Search for the cell housing the specified text and yield its [x, y] center coordinate. 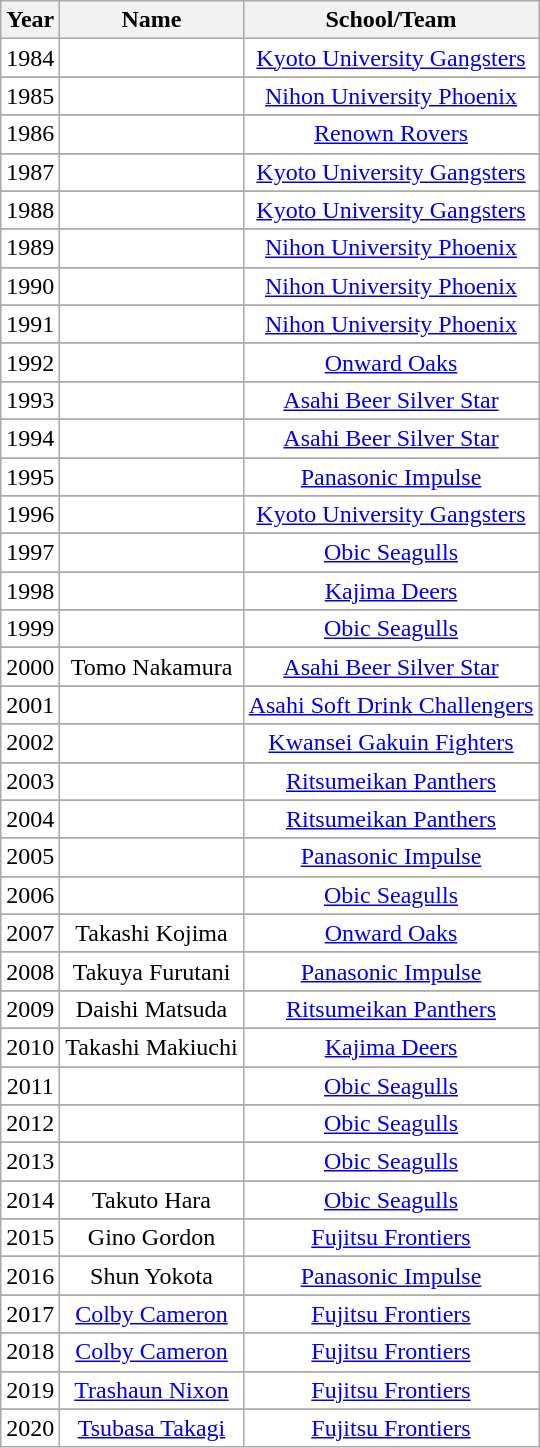
1989 [30, 248]
Takashi Kojima [152, 933]
2020 [30, 1428]
2002 [30, 743]
1987 [30, 172]
1985 [30, 96]
Takashi Makiuchi [152, 1047]
2015 [30, 1238]
Trashaun Nixon [152, 1390]
1997 [30, 553]
1990 [30, 286]
2008 [30, 971]
2001 [30, 705]
2013 [30, 1162]
Kwansei Gakuin Fighters [391, 743]
Shun Yokota [152, 1276]
2017 [30, 1314]
1991 [30, 324]
Tsubasa Takagi [152, 1428]
1986 [30, 134]
Asahi Soft Drink Challengers [391, 705]
Takuya Furutani [152, 971]
Year [30, 20]
2006 [30, 895]
Daishi Matsuda [152, 1009]
2009 [30, 1009]
1993 [30, 400]
2000 [30, 667]
Takuto Hara [152, 1200]
1994 [30, 438]
2010 [30, 1047]
1998 [30, 591]
2003 [30, 781]
1984 [30, 58]
1999 [30, 629]
Renown Rovers [391, 134]
Name [152, 20]
2007 [30, 933]
2005 [30, 857]
2004 [30, 819]
Tomo Nakamura [152, 667]
1992 [30, 362]
2012 [30, 1124]
School/Team [391, 20]
2019 [30, 1390]
2014 [30, 1200]
2018 [30, 1352]
2011 [30, 1085]
1995 [30, 477]
2016 [30, 1276]
1996 [30, 515]
1988 [30, 210]
Gino Gordon [152, 1238]
